Return (x, y) of the center of cell containing provided text 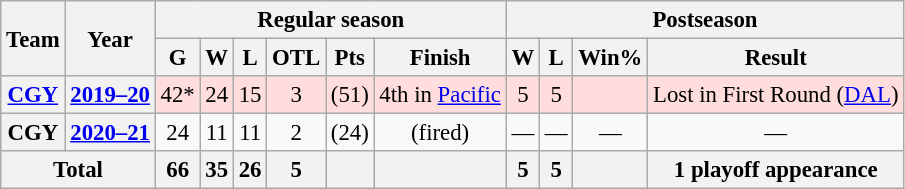
3 (296, 95)
(fired) (440, 133)
Total (78, 170)
(51) (350, 95)
Result (776, 58)
4th in Pacific (440, 95)
15 (250, 95)
2019–20 (110, 95)
OTL (296, 58)
66 (178, 170)
Finish (440, 58)
Team (33, 38)
Win% (610, 58)
Regular season (330, 20)
35 (216, 170)
Postseason (705, 20)
(24) (350, 133)
42* (178, 95)
Year (110, 38)
26 (250, 170)
G (178, 58)
Pts (350, 58)
2020–21 (110, 133)
Lost in First Round (DAL) (776, 95)
1 playoff appearance (776, 170)
2 (296, 133)
